Locate the cell with the specified text and output its (X, Y) center coordinate. 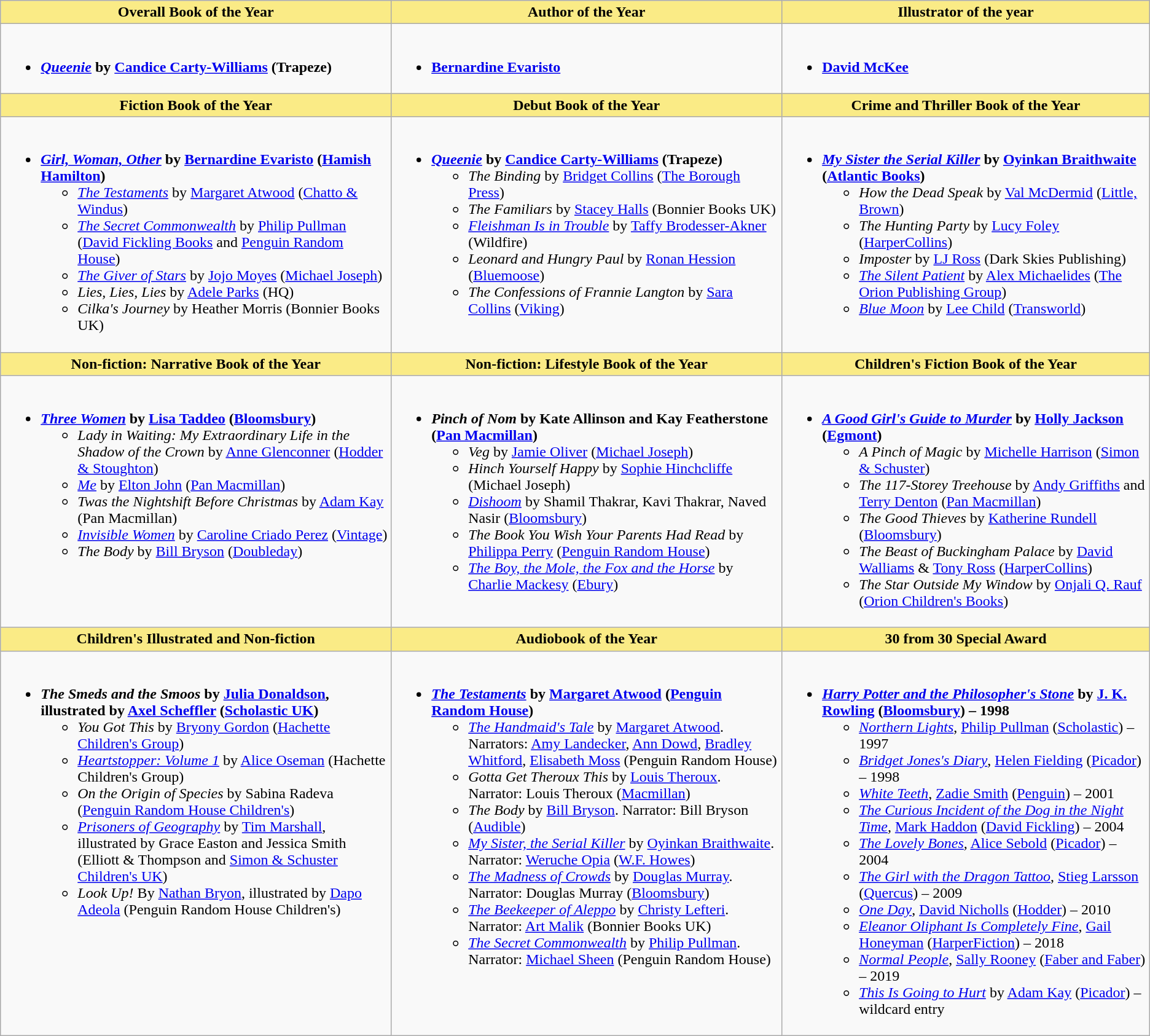
Overall Book of the Year (196, 12)
Audiobook of the Year (587, 639)
Debut Book of the Year (587, 105)
Non-fiction: Narrative Book of the Year (196, 364)
Author of the Year (587, 12)
Children's Fiction Book of the Year (966, 364)
Queenie by Candice Carty-Williams (Trapeze) (196, 59)
Crime and Thriller Book of the Year (966, 105)
Bernardine Evaristo (587, 59)
Non-fiction: Lifestyle Book of the Year (587, 364)
Children's Illustrated and Non-fiction (196, 639)
30 from 30 Special Award (966, 639)
David McKee (966, 59)
Fiction Book of the Year (196, 105)
Illustrator of the year (966, 12)
